Locate the cell with the specified text and output its (x, y) center coordinate. 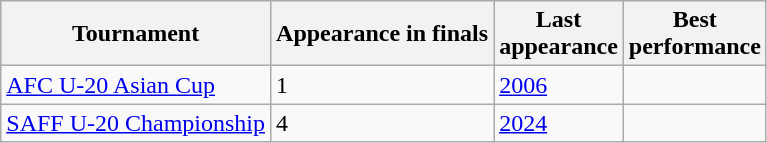
AFC U-20 Asian Cup (136, 85)
Bestperformance (694, 34)
2006 (559, 85)
1 (382, 85)
SAFF U-20 Championship (136, 123)
Tournament (136, 34)
Lastappearance (559, 34)
4 (382, 123)
Appearance in finals (382, 34)
2024 (559, 123)
